Pinpoint the cell where the given text exists, returning its (X, Y) midpoint coordinate. 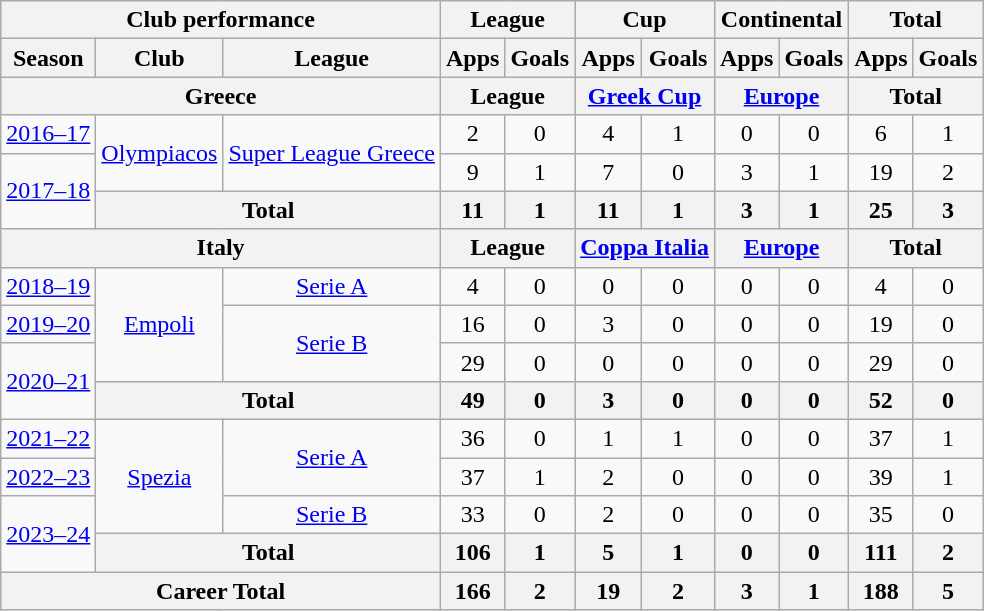
35 (881, 515)
2019–20 (48, 324)
7 (608, 172)
2020–21 (48, 381)
2016–17 (48, 134)
16 (472, 324)
Greek Cup (645, 96)
2023–24 (48, 534)
Club performance (221, 20)
188 (881, 591)
2022–23 (48, 477)
36 (472, 438)
Club (160, 58)
9 (472, 172)
2017–18 (48, 191)
Greece (221, 96)
Super League Greece (332, 153)
111 (881, 553)
Olympiacos (160, 153)
52 (881, 400)
49 (472, 400)
33 (472, 515)
2018–19 (48, 286)
39 (881, 477)
25 (881, 210)
6 (881, 134)
Continental (781, 20)
Season (48, 58)
Cup (645, 20)
2021–22 (48, 438)
Spezia (160, 476)
106 (472, 553)
Career Total (221, 591)
166 (472, 591)
Empoli (160, 324)
Coppa Italia (645, 248)
Italy (221, 248)
